Pinpoint the cell where the given text exists, returning its [x, y] midpoint coordinate. 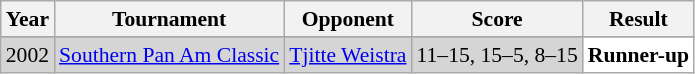
Tournament [169, 19]
Year [28, 19]
Result [638, 19]
Score [498, 19]
Southern Pan Am Classic [169, 55]
2002 [28, 55]
11–15, 15–5, 8–15 [498, 55]
Tjitte Weistra [348, 55]
Opponent [348, 19]
Runner-up [638, 55]
